Locate the cell with the specified text and output its (x, y) center coordinate. 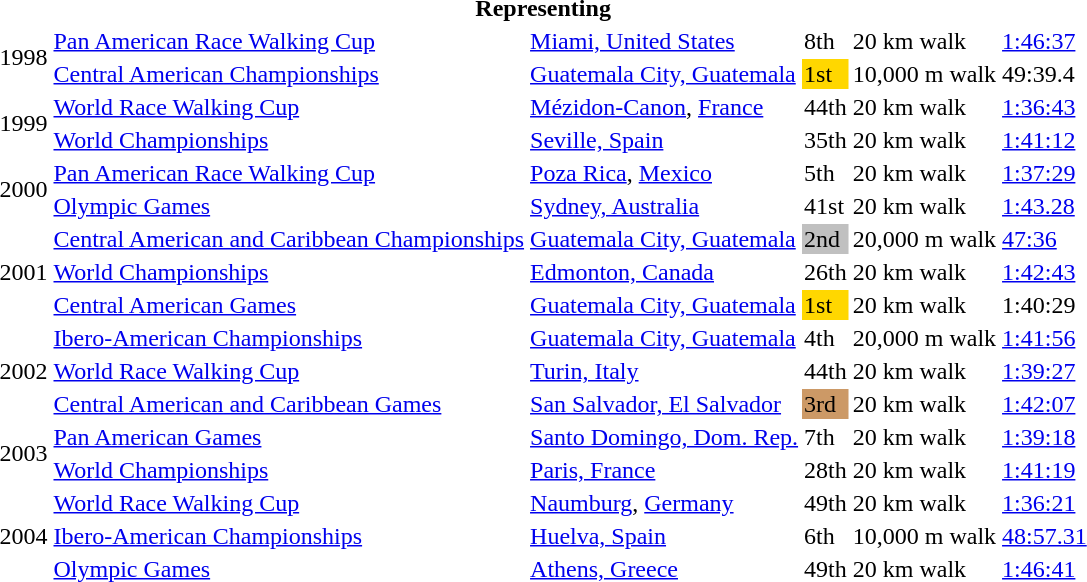
Olympic Games (289, 206)
26th (826, 272)
4th (826, 338)
Miami, United States (664, 41)
7th (826, 437)
8th (826, 41)
Mézidon-Canon, France (664, 107)
Central American and Caribbean Games (289, 404)
49th (826, 503)
Paris, France (664, 470)
Sydney, Australia (664, 206)
Huelva, Spain (664, 536)
Central American and Caribbean Championships (289, 239)
Santo Domingo, Dom. Rep. (664, 437)
San Salvador, El Salvador (664, 404)
Seville, Spain (664, 140)
Naumburg, Germany (664, 503)
Central American Games (289, 305)
2nd (826, 239)
Turin, Italy (664, 371)
Pan American Games (289, 437)
3rd (826, 404)
35th (826, 140)
Edmonton, Canada (664, 272)
Poza Rica, Mexico (664, 173)
41st (826, 206)
Central American Championships (289, 74)
28th (826, 470)
6th (826, 536)
5th (826, 173)
